Detect which cell encompasses the target text, then output its [X, Y] center coordinate. 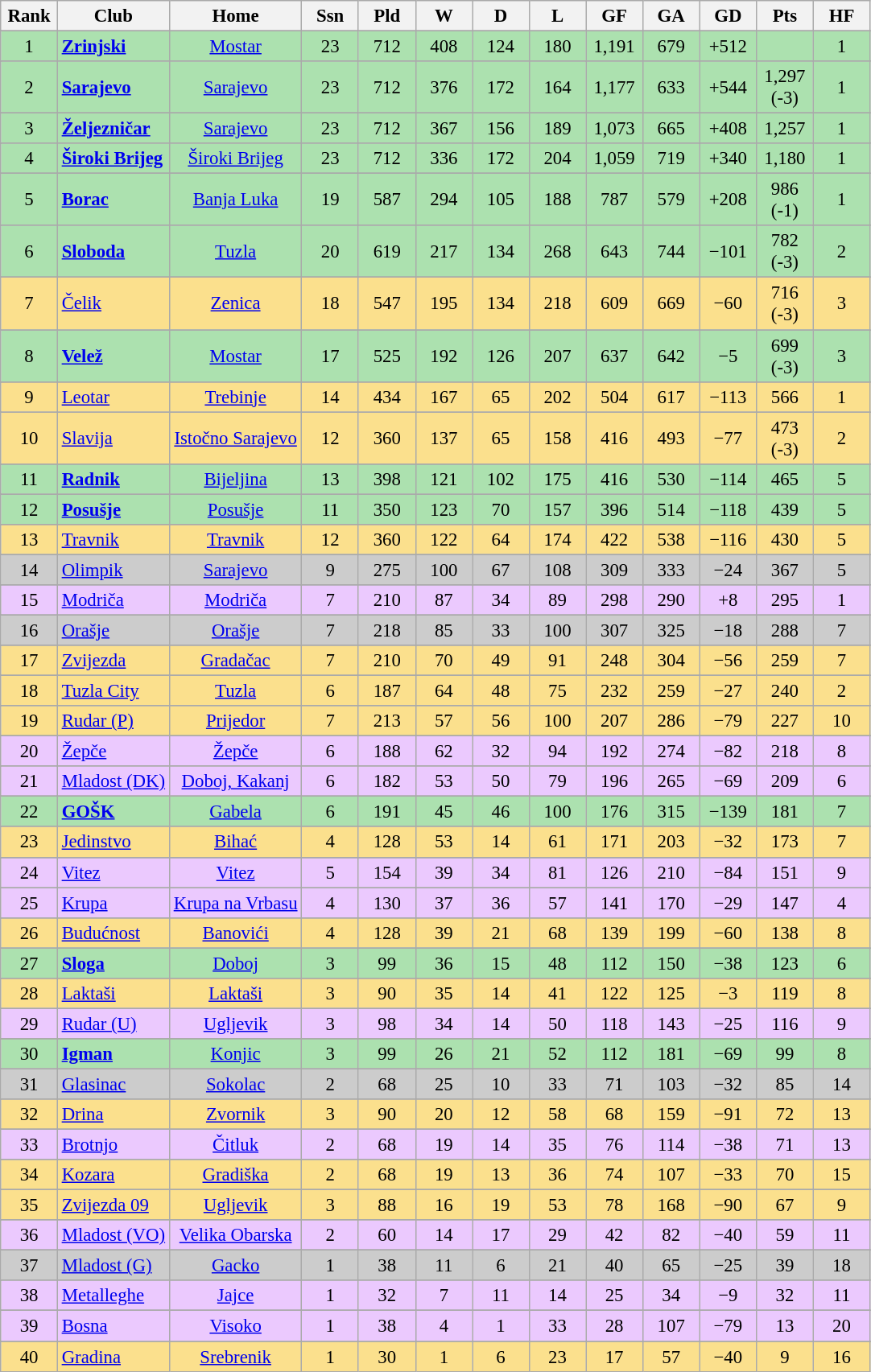
396 [615, 509]
61 [557, 843]
514 [671, 509]
566 [786, 397]
Banja Luka [235, 200]
333 [671, 570]
Srebrenik [235, 1357]
Zrinjski [113, 47]
105 [501, 200]
275 [386, 570]
−3 [728, 994]
430 [786, 540]
−116 [728, 540]
Visoko [235, 1326]
Drina [113, 1114]
156 [501, 129]
130 [386, 903]
Velež [113, 356]
699 (-3) [786, 356]
Čelik [113, 304]
196 [615, 781]
GA [671, 16]
176 [615, 812]
114 [671, 1145]
1,059 [615, 159]
Krupa [113, 903]
175 [557, 479]
60 [386, 1235]
493 [671, 438]
Rudar (U) [113, 1024]
173 [786, 843]
108 [557, 570]
118 [615, 1024]
398 [386, 479]
325 [671, 630]
782 (-3) [786, 251]
Pld [386, 16]
−33 [728, 1175]
1,177 [615, 87]
217 [444, 251]
Jajce [235, 1296]
119 [786, 994]
74 [615, 1175]
619 [386, 251]
56 [501, 721]
Olimpik [113, 570]
304 [671, 661]
Glasinac [113, 1084]
Sloga [113, 963]
1,180 [786, 159]
72 [786, 1114]
Club [113, 16]
298 [615, 600]
Sokolac [235, 1084]
350 [386, 509]
787 [615, 200]
609 [615, 304]
637 [615, 356]
116 [786, 1024]
Pts [786, 16]
27 [29, 963]
1,257 [786, 129]
Jedinstvo [113, 843]
1,191 [615, 47]
103 [671, 1084]
Metalleghe [113, 1296]
587 [386, 200]
1,297 (-3) [786, 87]
408 [444, 47]
422 [615, 540]
530 [671, 479]
182 [386, 781]
124 [501, 47]
434 [386, 397]
138 [786, 933]
−113 [728, 397]
669 [671, 304]
286 [671, 721]
376 [444, 87]
Istočno Sarajevo [235, 438]
465 [786, 479]
Banovići [235, 933]
62 [444, 752]
−9 [728, 1296]
679 [671, 47]
87 [444, 600]
227 [786, 721]
Prijedor [235, 721]
45 [444, 812]
78 [615, 1205]
158 [557, 438]
+8 [728, 600]
525 [386, 356]
HF [842, 16]
−139 [728, 812]
−56 [728, 661]
Tuzla City [113, 691]
81 [557, 872]
125 [671, 994]
643 [615, 251]
164 [557, 87]
22 [29, 812]
Konjic [235, 1054]
Gacko [235, 1266]
Velika Obarska [235, 1235]
89 [557, 600]
Slavija [113, 438]
76 [615, 1145]
547 [386, 304]
265 [671, 781]
288 [786, 630]
Krupa na Vrbasu [235, 903]
Leotar [113, 397]
−82 [728, 752]
170 [671, 903]
439 [786, 509]
46 [501, 812]
159 [671, 1114]
49 [501, 661]
1,073 [615, 129]
665 [671, 129]
157 [557, 509]
Bihać [235, 843]
Budućnost [113, 933]
171 [615, 843]
274 [671, 752]
Brotnjo [113, 1145]
642 [671, 356]
213 [386, 721]
199 [671, 933]
Sloboda [113, 251]
307 [615, 630]
Trebinje [235, 397]
204 [557, 159]
150 [671, 963]
−114 [728, 479]
579 [671, 200]
−18 [728, 630]
209 [786, 781]
Home [235, 16]
Gradačac [235, 661]
Gradiška [235, 1175]
203 [671, 843]
Mladost (VO) [113, 1235]
Mladost (DK) [113, 781]
180 [557, 47]
98 [386, 1024]
Gabela [235, 812]
+544 [728, 87]
137 [444, 438]
Zenica [235, 304]
315 [671, 812]
248 [615, 661]
GF [615, 16]
147 [786, 903]
58 [557, 1114]
−24 [728, 570]
633 [671, 87]
268 [557, 251]
504 [615, 397]
−101 [728, 251]
−91 [728, 1114]
154 [386, 872]
Doboj [235, 963]
52 [557, 1054]
139 [615, 933]
986 (-1) [786, 200]
151 [786, 872]
82 [671, 1235]
79 [557, 781]
88 [386, 1205]
91 [557, 661]
195 [444, 304]
167 [444, 397]
295 [786, 600]
Bosna [113, 1326]
Bijeljina [235, 479]
59 [786, 1235]
294 [444, 200]
−84 [728, 872]
Mladost (G) [113, 1266]
121 [444, 479]
94 [557, 752]
Kozara [113, 1175]
42 [615, 1235]
D [501, 16]
Borac [113, 200]
−118 [728, 509]
Zvijezda 09 [113, 1205]
+408 [728, 129]
187 [386, 691]
102 [501, 479]
24 [29, 872]
+208 [728, 200]
75 [557, 691]
719 [671, 159]
−77 [728, 438]
Željezničar [113, 129]
290 [671, 600]
191 [386, 812]
Zvornik [235, 1114]
GD [728, 16]
143 [671, 1024]
744 [671, 251]
−27 [728, 691]
Doboj, Kakanj [235, 781]
168 [671, 1205]
240 [786, 691]
141 [615, 903]
Gradina [113, 1357]
336 [444, 159]
Čitluk [235, 1145]
174 [557, 540]
+340 [728, 159]
Igman [113, 1054]
−29 [728, 903]
Ssn [330, 16]
−5 [728, 356]
232 [615, 691]
473 (-3) [786, 438]
41 [557, 994]
W [444, 16]
−90 [728, 1205]
31 [29, 1084]
309 [615, 570]
Rank [29, 16]
716 (-3) [786, 304]
+512 [728, 47]
Zvijezda [113, 661]
538 [671, 540]
617 [671, 397]
202 [557, 397]
Radnik [113, 479]
L [557, 16]
189 [557, 129]
Rudar (P) [113, 721]
GOŠK [113, 812]
